Find where the given text appears and provide that cell's center as (x, y) coordinate. 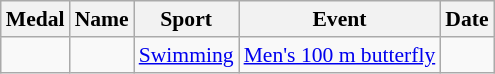
Sport (186, 19)
Date (466, 19)
Name (102, 19)
Medal (36, 19)
Event (340, 19)
Men's 100 m butterfly (340, 55)
Swimming (186, 55)
